For the text-containing cell, return its midpoint in (x, y) coordinate format. 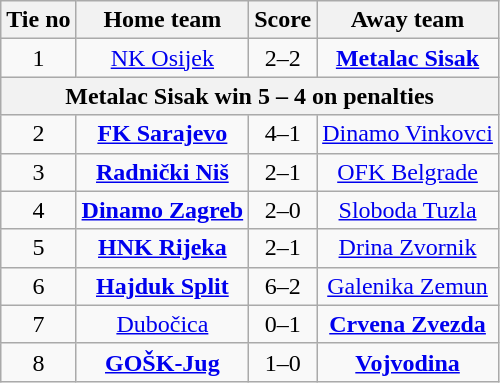
Sloboda Tuzla (408, 210)
Away team (408, 20)
8 (38, 362)
Metalac Sisak (408, 58)
Dubočica (162, 324)
Dinamo Vinkovci (408, 134)
4 (38, 210)
Home team (162, 20)
Score (283, 20)
Galenika Zemun (408, 286)
Crvena Zvezda (408, 324)
NK Osijek (162, 58)
0–1 (283, 324)
1 (38, 58)
1–0 (283, 362)
Hajduk Split (162, 286)
7 (38, 324)
4–1 (283, 134)
OFK Belgrade (408, 172)
GOŠK-Jug (162, 362)
HNK Rijeka (162, 248)
5 (38, 248)
Dinamo Zagreb (162, 210)
FK Sarajevo (162, 134)
2–0 (283, 210)
6 (38, 286)
Drina Zvornik (408, 248)
6–2 (283, 286)
Vojvodina (408, 362)
Metalac Sisak win 5 – 4 on penalties (250, 96)
Radnički Niš (162, 172)
2–2 (283, 58)
Tie no (38, 20)
2 (38, 134)
3 (38, 172)
